Output the (x, y) coordinate of the center of the cell containing the given text.  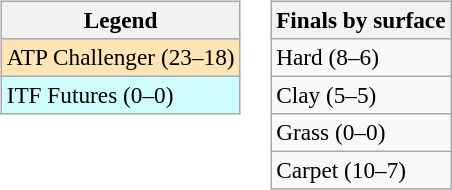
ITF Futures (0–0) (120, 95)
Carpet (10–7) (361, 171)
Legend (120, 20)
ATP Challenger (23–18) (120, 57)
Clay (5–5) (361, 95)
Hard (8–6) (361, 57)
Finals by surface (361, 20)
Grass (0–0) (361, 133)
